Search for the cell housing the specified text and yield its (x, y) center coordinate. 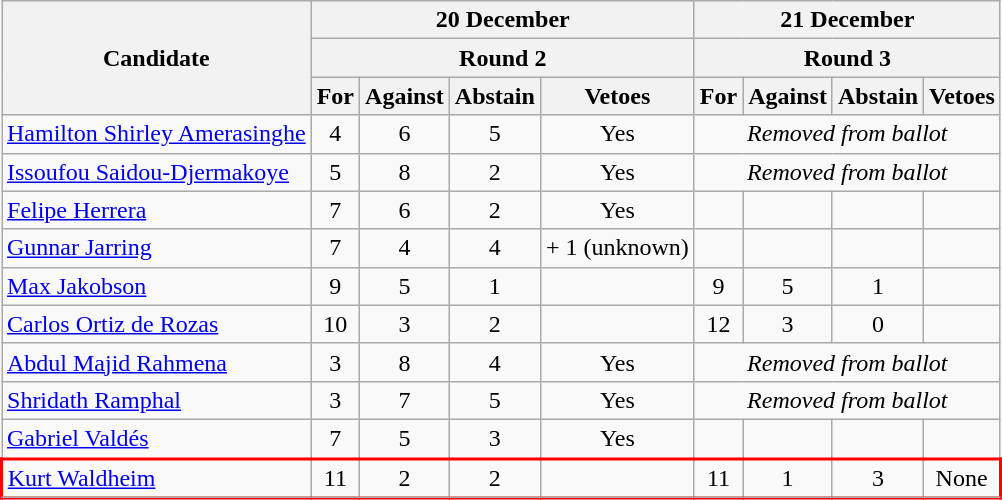
0 (878, 324)
Abdul Majid Rahmena (157, 362)
Round 2 (502, 58)
Gabriel Valdés (157, 438)
Felipe Herrera (157, 210)
Round 3 (847, 58)
Max Jakobson (157, 286)
Shridath Ramphal (157, 400)
Kurt Waldheim (157, 478)
+ 1 (unknown) (617, 248)
12 (718, 324)
10 (335, 324)
Carlos Ortiz de Rozas (157, 324)
Candidate (157, 58)
Gunnar Jarring (157, 248)
20 December (502, 20)
None (962, 478)
21 December (847, 20)
Issoufou Saidou-Djermakoye (157, 172)
Hamilton Shirley Amerasinghe (157, 134)
